From the cell containing the given text, extract its center point as [X, Y] coordinate. 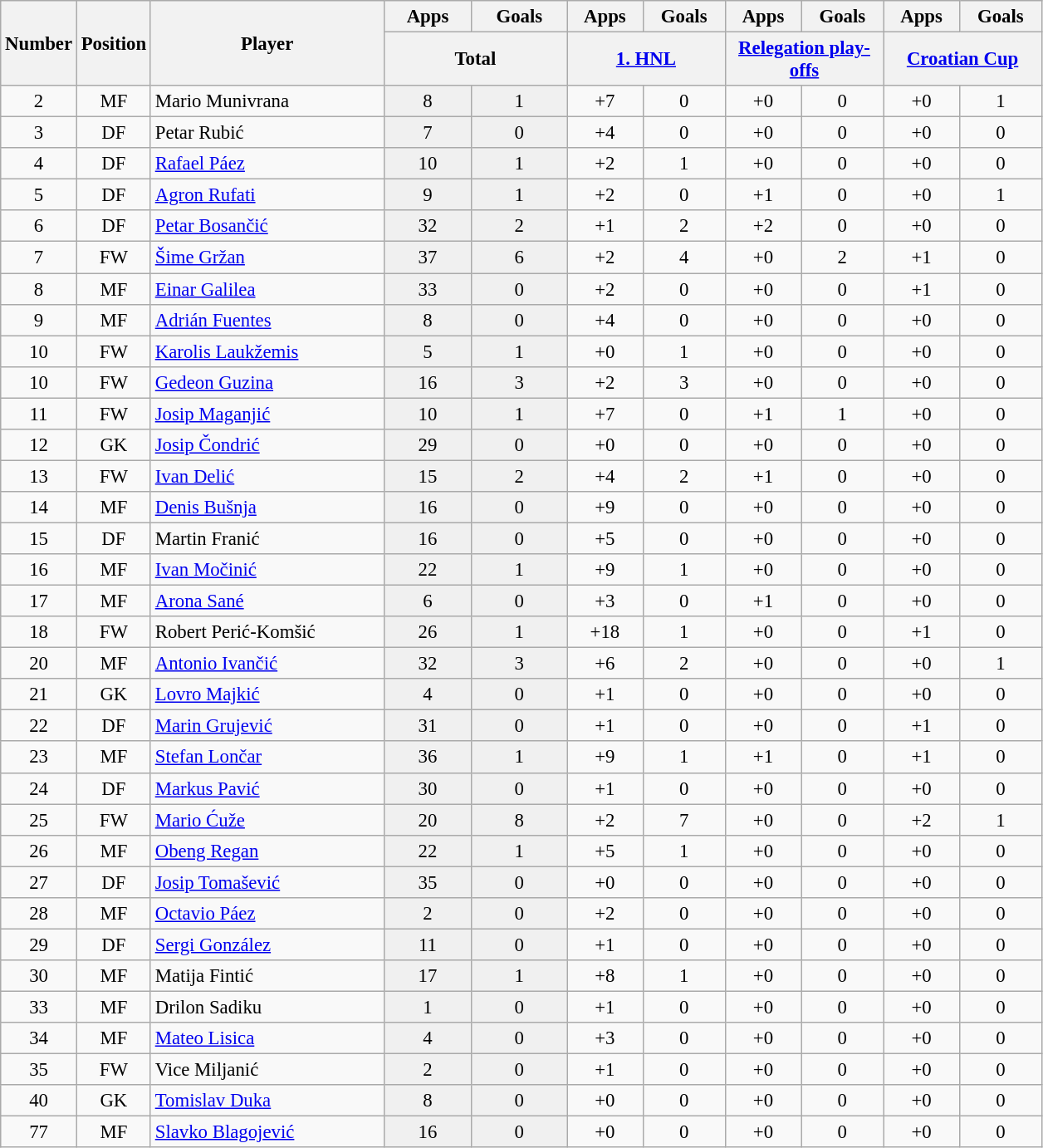
Ivan Močinić [267, 570]
Total [475, 60]
23 [39, 758]
Mario Ćuže [267, 820]
14 [39, 508]
Tomislav Duka [267, 1101]
Markus Pavić [267, 788]
Denis Bušnja [267, 508]
Rafael Páez [267, 164]
Matija Fintić [267, 976]
Number [39, 43]
18 [39, 632]
Player [267, 43]
Obeng Regan [267, 851]
12 [39, 445]
34 [39, 1038]
13 [39, 476]
27 [39, 882]
Josip Tomašević [267, 882]
Josip Čondrić [267, 445]
77 [39, 1132]
Octavio Páez [267, 914]
Stefan Lončar [267, 758]
Karolis Laukžemis [267, 351]
Antonio Ivančić [267, 664]
Robert Perić-Komšić [267, 632]
Position [113, 43]
+18 [605, 632]
+6 [605, 664]
Gedeon Guzina [267, 382]
Relegation play-offs [804, 60]
Petar Bosančić [267, 227]
28 [39, 914]
31 [428, 726]
Adrián Fuentes [267, 320]
36 [428, 758]
Ivan Delić [267, 476]
Arona Sané [267, 601]
24 [39, 788]
Josip Maganjić [267, 414]
+8 [605, 976]
Mario Munivrana [267, 101]
25 [39, 820]
21 [39, 694]
40 [39, 1101]
Marin Grujević [267, 726]
Šime Gržan [267, 258]
37 [428, 258]
Drilon Sadiku [267, 1007]
Vice Miljanić [267, 1070]
Einar Galilea [267, 289]
Sergi González [267, 944]
Slavko Blagojević [267, 1132]
1. HNL [646, 60]
Petar Rubić [267, 133]
Lovro Majkić [267, 694]
Martin Franić [267, 538]
Croatian Cup [963, 60]
Mateo Lisica [267, 1038]
Agron Rufati [267, 195]
